Detect which cell encompasses the target text, then output its [X, Y] center coordinate. 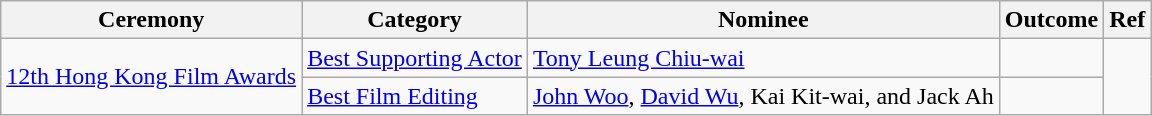
Category [415, 20]
John Woo, David Wu, Kai Kit-wai, and Jack Ah [763, 96]
Tony Leung Chiu-wai [763, 58]
Ceremony [152, 20]
Ref [1128, 20]
12th Hong Kong Film Awards [152, 77]
Nominee [763, 20]
Outcome [1051, 20]
Best Film Editing [415, 96]
Best Supporting Actor [415, 58]
